Capture the cell that displays the provided text and extract its [X, Y] central coordinate. 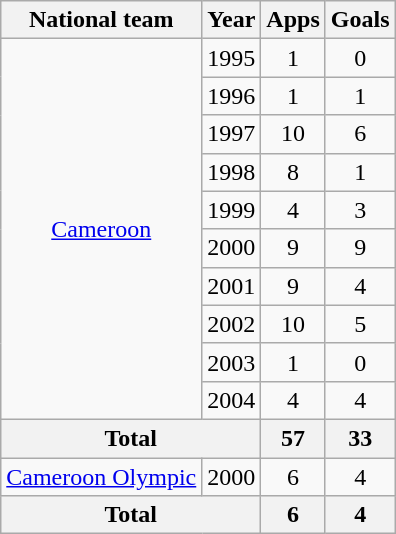
2001 [232, 286]
1998 [232, 172]
2002 [232, 324]
Apps [293, 20]
1996 [232, 96]
1995 [232, 58]
Year [232, 20]
Goals [360, 20]
1997 [232, 134]
33 [360, 438]
Cameroon Olympic [102, 477]
1999 [232, 210]
2003 [232, 362]
Cameroon [102, 230]
National team [102, 20]
2004 [232, 400]
3 [360, 210]
57 [293, 438]
5 [360, 324]
8 [293, 172]
